Search for the cell housing the specified text and yield its (X, Y) center coordinate. 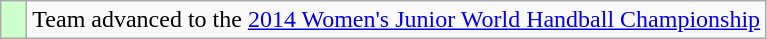
Team advanced to the 2014 Women's Junior World Handball Championship (396, 20)
